Return [x, y] of the center of cell containing provided text 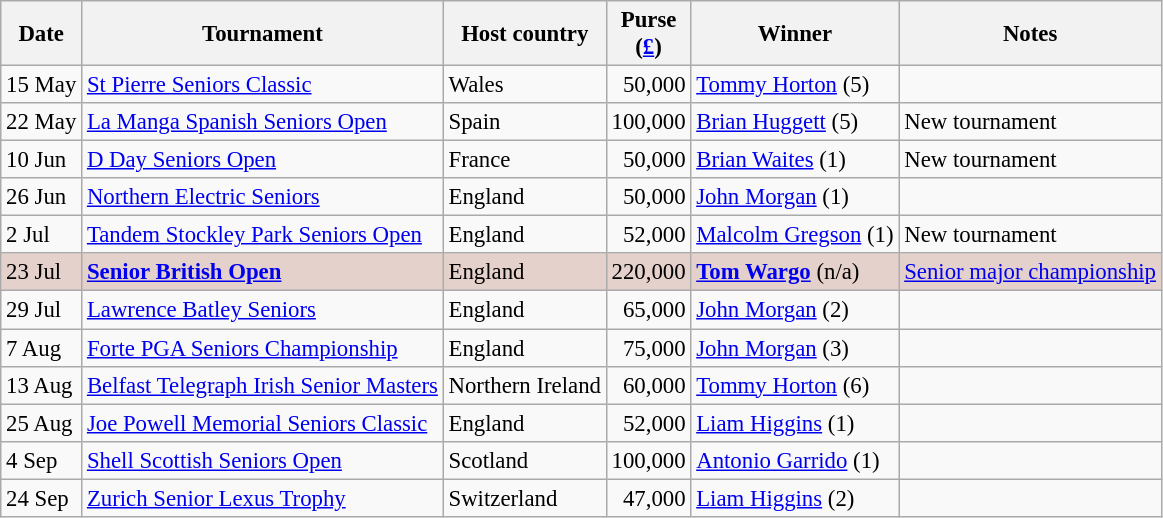
60,000 [648, 385]
Liam Higgins (2) [795, 498]
La Manga Spanish Seniors Open [263, 122]
Tommy Horton (6) [795, 385]
23 Jul [42, 273]
4 Sep [42, 460]
St Pierre Seniors Classic [263, 85]
65,000 [648, 310]
Purse(£) [648, 34]
D Day Seniors Open [263, 160]
John Morgan (3) [795, 348]
Zurich Senior Lexus Trophy [263, 498]
13 Aug [42, 385]
Brian Huggett (5) [795, 122]
Forte PGA Seniors Championship [263, 348]
Tommy Horton (5) [795, 85]
75,000 [648, 348]
John Morgan (2) [795, 310]
John Morgan (1) [795, 197]
Wales [524, 85]
Senior British Open [263, 273]
29 Jul [42, 310]
7 Aug [42, 348]
Lawrence Batley Seniors [263, 310]
Liam Higgins (1) [795, 423]
Senior major championship [1030, 273]
Tandem Stockley Park Seniors Open [263, 235]
Winner [795, 34]
Antonio Garrido (1) [795, 460]
Notes [1030, 34]
220,000 [648, 273]
47,000 [648, 498]
Tom Wargo (n/a) [795, 273]
Host country [524, 34]
Northern Electric Seniors [263, 197]
Tournament [263, 34]
2 Jul [42, 235]
26 Jun [42, 197]
Shell Scottish Seniors Open [263, 460]
France [524, 160]
22 May [42, 122]
24 Sep [42, 498]
Scotland [524, 460]
25 Aug [42, 423]
Spain [524, 122]
Date [42, 34]
10 Jun [42, 160]
Joe Powell Memorial Seniors Classic [263, 423]
Belfast Telegraph Irish Senior Masters [263, 385]
Brian Waites (1) [795, 160]
15 May [42, 85]
Switzerland [524, 498]
Northern Ireland [524, 385]
Malcolm Gregson (1) [795, 235]
